Scan for the cell matching the given text and deliver its (X, Y) coordinate at center. 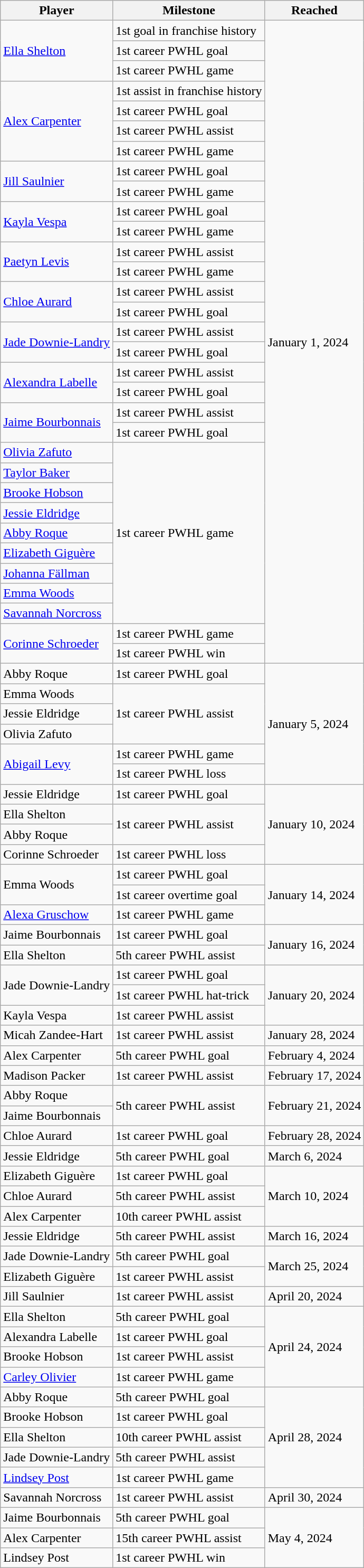
1st goal in franchise history (189, 31)
Carley Olivier (57, 1377)
Madison Packer (57, 1075)
January 20, 2024 (314, 995)
Alexa Gruschow (57, 915)
February 28, 2024 (314, 1136)
February 4, 2024 (314, 1055)
April 24, 2024 (314, 1347)
1st career overtime goal (189, 895)
1st assist in franchise history (189, 91)
April 30, 2024 (314, 1497)
Paetyn Levis (57, 262)
May 4, 2024 (314, 1537)
Johanna Fällman (57, 573)
Player (57, 11)
1st career PWHL hat-trick (189, 995)
Milestone (189, 11)
March 6, 2024 (314, 1156)
March 10, 2024 (314, 1196)
March 16, 2024 (314, 1236)
Reached (314, 11)
January 5, 2024 (314, 724)
January 14, 2024 (314, 894)
April 20, 2024 (314, 1297)
Micah Zandee-Hart (57, 1035)
February 17, 2024 (314, 1075)
January 10, 2024 (314, 824)
January 16, 2024 (314, 945)
15th career PWHL assist (189, 1538)
January 1, 2024 (314, 342)
April 28, 2024 (314, 1437)
Abigail Levy (57, 764)
Taylor Baker (57, 473)
March 25, 2024 (314, 1267)
February 21, 2024 (314, 1106)
January 28, 2024 (314, 1035)
